Identify which cell holds the provided text, then report its [X, Y] central coordinate. 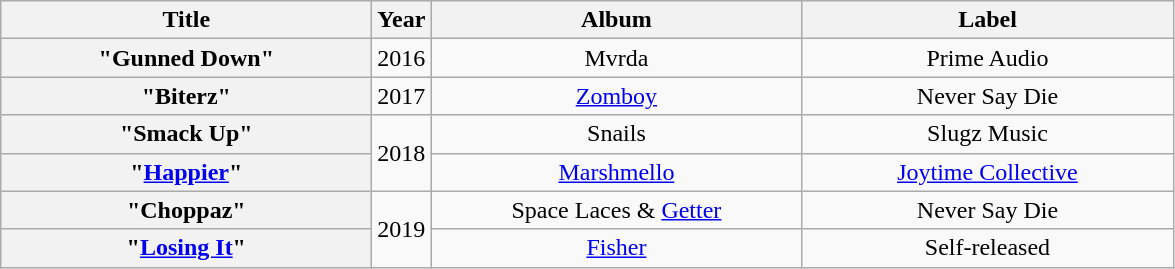
"Smack Up" [186, 134]
Year [402, 20]
Mvrda [616, 58]
2018 [402, 153]
"Biterz" [186, 96]
"Happier" [186, 172]
Space Laces & Getter [616, 210]
Zomboy [616, 96]
Self-released [988, 248]
"Choppaz" [186, 210]
Slugz Music [988, 134]
Fisher [616, 248]
Prime Audio [988, 58]
"Gunned Down" [186, 58]
Marshmello [616, 172]
Album [616, 20]
2016 [402, 58]
Title [186, 20]
"Losing It" [186, 248]
Label [988, 20]
2019 [402, 229]
Snails [616, 134]
2017 [402, 96]
Joytime Collective [988, 172]
